Search for the cell housing the specified text and yield its (x, y) center coordinate. 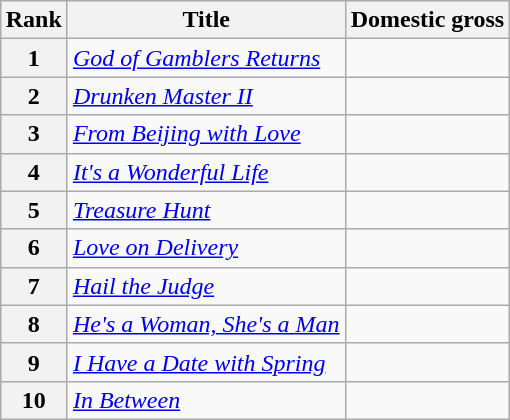
Drunken Master II (206, 96)
Treasure Hunt (206, 210)
6 (34, 248)
9 (34, 362)
Domestic gross (428, 20)
5 (34, 210)
2 (34, 96)
Hail the Judge (206, 286)
4 (34, 172)
From Beijing with Love (206, 134)
Rank (34, 20)
3 (34, 134)
Love on Delivery (206, 248)
I Have a Date with Spring (206, 362)
10 (34, 400)
God of Gamblers Returns (206, 58)
Title (206, 20)
In Between (206, 400)
8 (34, 324)
7 (34, 286)
He's a Woman, She's a Man (206, 324)
1 (34, 58)
It's a Wonderful Life (206, 172)
